Capture the cell that displays the provided text and extract its [X, Y] central coordinate. 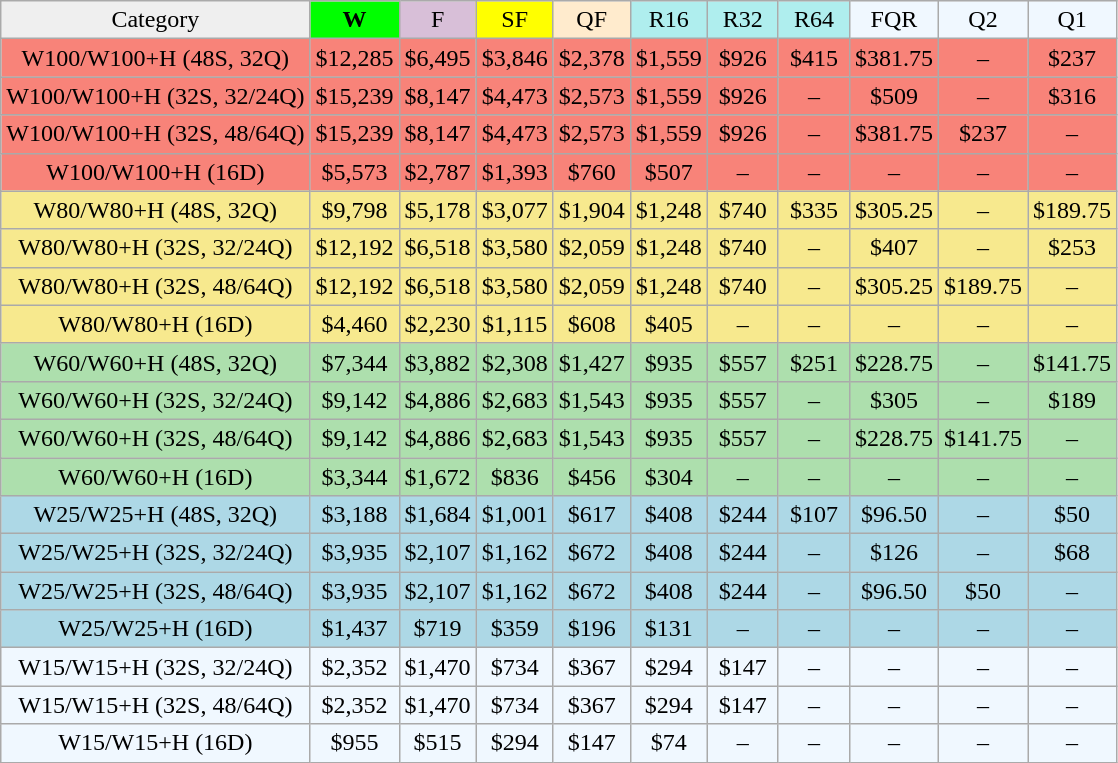
$515 [438, 743]
W [354, 20]
$509 [894, 96]
W100/W100+H (16D) [156, 172]
W80/W80+H (32S, 32/24Q) [156, 248]
$2,378 [592, 58]
$2,230 [438, 324]
$1,904 [592, 210]
$1,001 [514, 515]
$3,846 [514, 58]
$1,684 [438, 515]
R64 [814, 20]
$1,427 [592, 362]
$719 [438, 629]
$760 [592, 172]
$6,495 [438, 58]
W60/W60+H (32S, 32/24Q) [156, 400]
Q2 [982, 20]
$1,437 [354, 629]
$1,393 [514, 172]
R16 [668, 20]
$407 [894, 248]
$955 [354, 743]
$304 [668, 477]
$196 [592, 629]
W25/W25+H (32S, 32/24Q) [156, 553]
$107 [814, 515]
W60/W60+H (16D) [156, 477]
W25/W25+H (48S, 32Q) [156, 515]
$9,798 [354, 210]
W100/W100+H (48S, 32Q) [156, 58]
$5,178 [438, 210]
$359 [514, 629]
W80/W80+H (48S, 32Q) [156, 210]
$507 [668, 172]
W25/W25+H (16D) [156, 629]
$456 [592, 477]
$3,077 [514, 210]
$74 [668, 743]
$7,344 [354, 362]
$405 [668, 324]
$2,308 [514, 362]
FQR [894, 20]
W100/W100+H (32S, 48/64Q) [156, 134]
$617 [592, 515]
$335 [814, 210]
$3,188 [354, 515]
$251 [814, 362]
$316 [1072, 96]
W80/W80+H (32S, 48/64Q) [156, 286]
$836 [514, 477]
$415 [814, 58]
$305 [894, 400]
$131 [668, 629]
$4,460 [354, 324]
F [438, 20]
$2,787 [438, 172]
Q1 [1072, 20]
$3,882 [438, 362]
$5,573 [354, 172]
W15/W15+H (32S, 32/24Q) [156, 667]
$1,672 [438, 477]
$126 [894, 553]
$189 [1072, 400]
SF [514, 20]
W15/W15+H (16D) [156, 743]
W80/W80+H (16D) [156, 324]
W60/W60+H (32S, 48/64Q) [156, 438]
$253 [1072, 248]
R32 [742, 20]
Category [156, 20]
$68 [1072, 553]
$12,285 [354, 58]
W100/W100+H (32S, 32/24Q) [156, 96]
$608 [592, 324]
W60/W60+H (48S, 32Q) [156, 362]
W15/W15+H (32S, 48/64Q) [156, 705]
W25/W25+H (32S, 48/64Q) [156, 591]
$1,115 [514, 324]
$3,344 [354, 477]
QF [592, 20]
